Find where the given text appears and provide that cell's center as (x, y) coordinate. 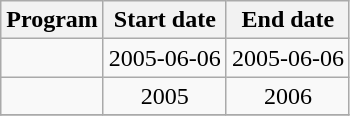
End date (288, 20)
Start date (164, 20)
Program (52, 20)
2005 (164, 96)
2006 (288, 96)
